Detect which cell encompasses the target text, then output its [X, Y] center coordinate. 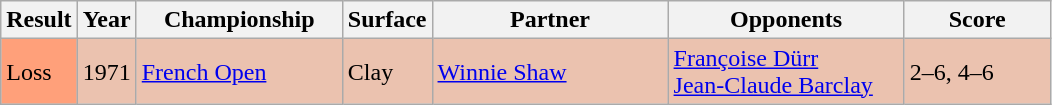
Opponents [786, 20]
Year [106, 20]
Result [39, 20]
Françoise Dürr Jean-Claude Barclay [786, 72]
1971 [106, 72]
Surface [387, 20]
2–6, 4–6 [977, 72]
Partner [550, 20]
Loss [39, 72]
Championship [239, 20]
Clay [387, 72]
Winnie Shaw [550, 72]
Score [977, 20]
French Open [239, 72]
